Search for the cell housing the specified text and yield its [x, y] center coordinate. 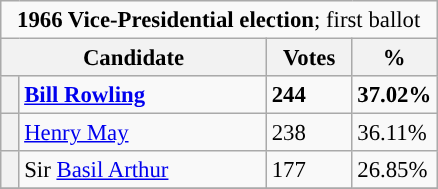
% [394, 58]
177 [309, 170]
Henry May [143, 133]
37.02% [394, 95]
Candidate [134, 58]
36.11% [394, 133]
1966 Vice-Presidential election; first ballot [219, 20]
238 [309, 133]
244 [309, 95]
Bill Rowling [143, 95]
Votes [309, 58]
Sir Basil Arthur [143, 170]
26.85% [394, 170]
